Determine the (X, Y) coordinate at the center of the cell enclosing the given text.  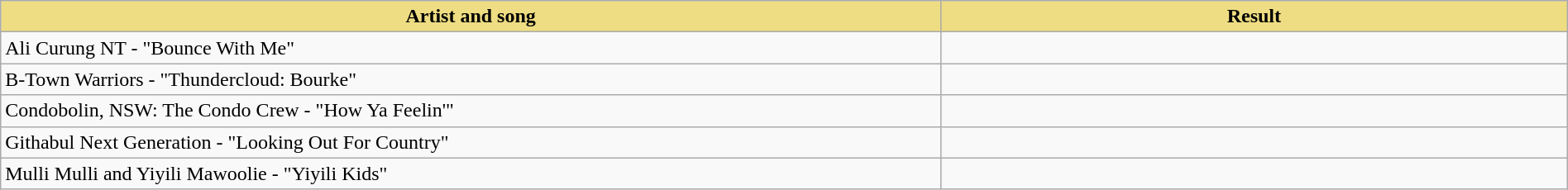
Mulli Mulli and Yiyili Mawoolie - "Yiyili Kids" (471, 173)
Artist and song (471, 17)
Result (1254, 17)
Ali Curung NT - "Bounce With Me" (471, 48)
B-Town Warriors - "Thundercloud: Bourke" (471, 79)
Condobolin, NSW: The Condo Crew - "How Ya Feelin'" (471, 111)
Githabul Next Generation - "Looking Out For Country" (471, 142)
